Scan for the cell matching the given text and deliver its [x, y] coordinate at center. 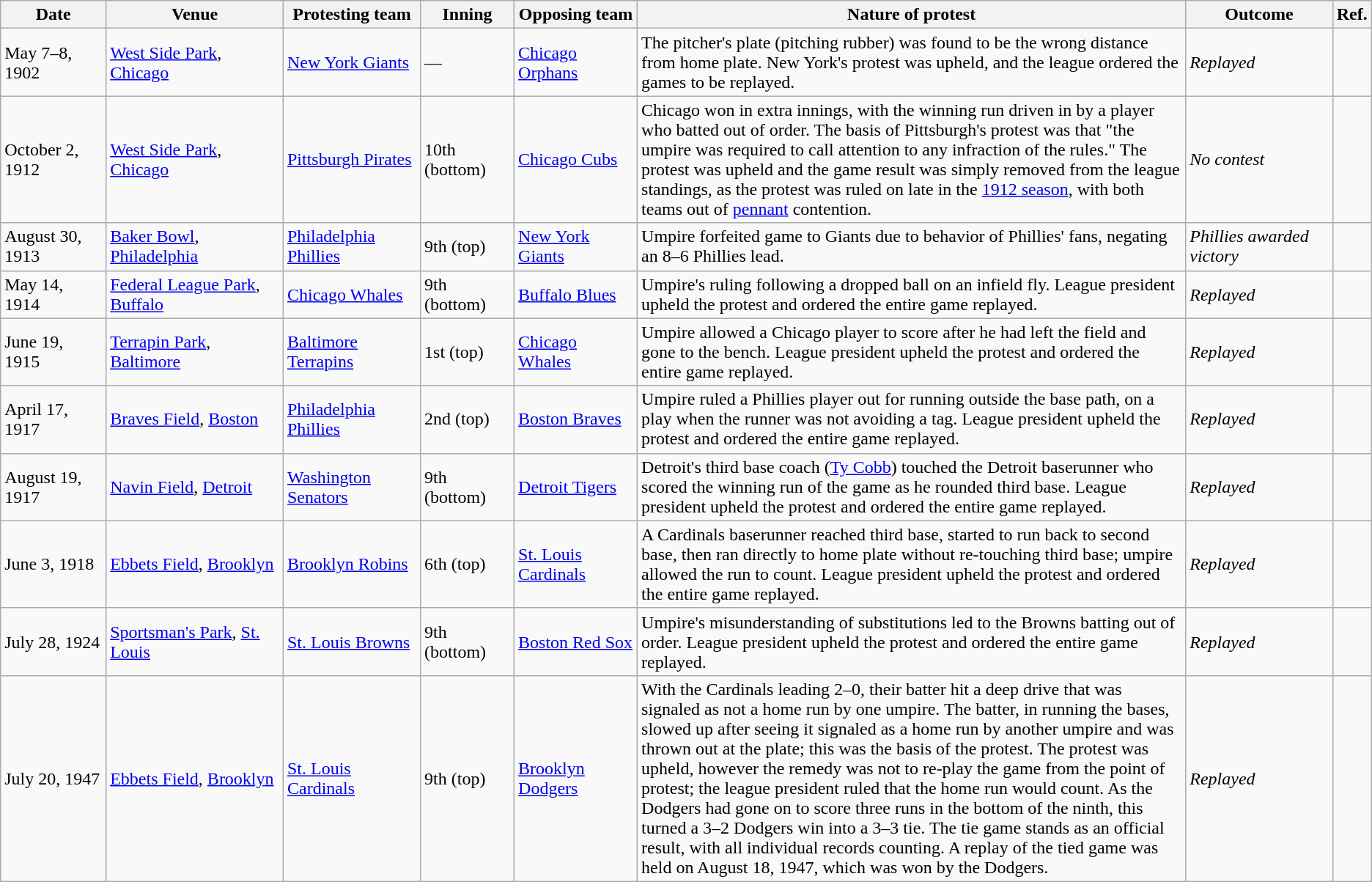
Baltimore Terrapins [352, 352]
St. Louis Browns [352, 642]
Washington Senators [352, 487]
Sportsman's Park, St. Louis [195, 642]
Nature of protest [912, 15]
Brooklyn Dodgers [576, 779]
Umpire forfeited game to Giants due to behavior of Phillies' fans, negating an 8–6 Phillies lead. [912, 246]
August 30, 1913 [54, 246]
April 17, 1917 [54, 419]
Pittsburgh Pirates [352, 160]
Inning [468, 15]
Umpire's ruling following a dropped ball on an infield fly. League president upheld the protest and ordered the entire game replayed. [912, 295]
— [468, 62]
1st (top) [468, 352]
June 19, 1915 [54, 352]
6th (top) [468, 565]
No contest [1259, 160]
June 3, 1918 [54, 565]
Detroit Tigers [576, 487]
Brooklyn Robins [352, 565]
May 14, 1914 [54, 295]
Terrapin Park, Baltimore [195, 352]
Navin Field, Detroit [195, 487]
2nd (top) [468, 419]
Federal League Park, Buffalo [195, 295]
Chicago Cubs [576, 160]
Opposing team [576, 15]
Protesting team [352, 15]
July 28, 1924 [54, 642]
August 19, 1917 [54, 487]
Baker Bowl, Philadelphia [195, 246]
Phillies awarded victory [1259, 246]
May 7–8, 1902 [54, 62]
Ref. [1351, 15]
Braves Field, Boston [195, 419]
Date [54, 15]
Boston Red Sox [576, 642]
Buffalo Blues [576, 295]
10th (bottom) [468, 160]
Boston Braves [576, 419]
October 2, 1912 [54, 160]
Chicago Orphans [576, 62]
Outcome [1259, 15]
Venue [195, 15]
July 20, 1947 [54, 779]
